Search for the cell housing the specified text and yield its [X, Y] center coordinate. 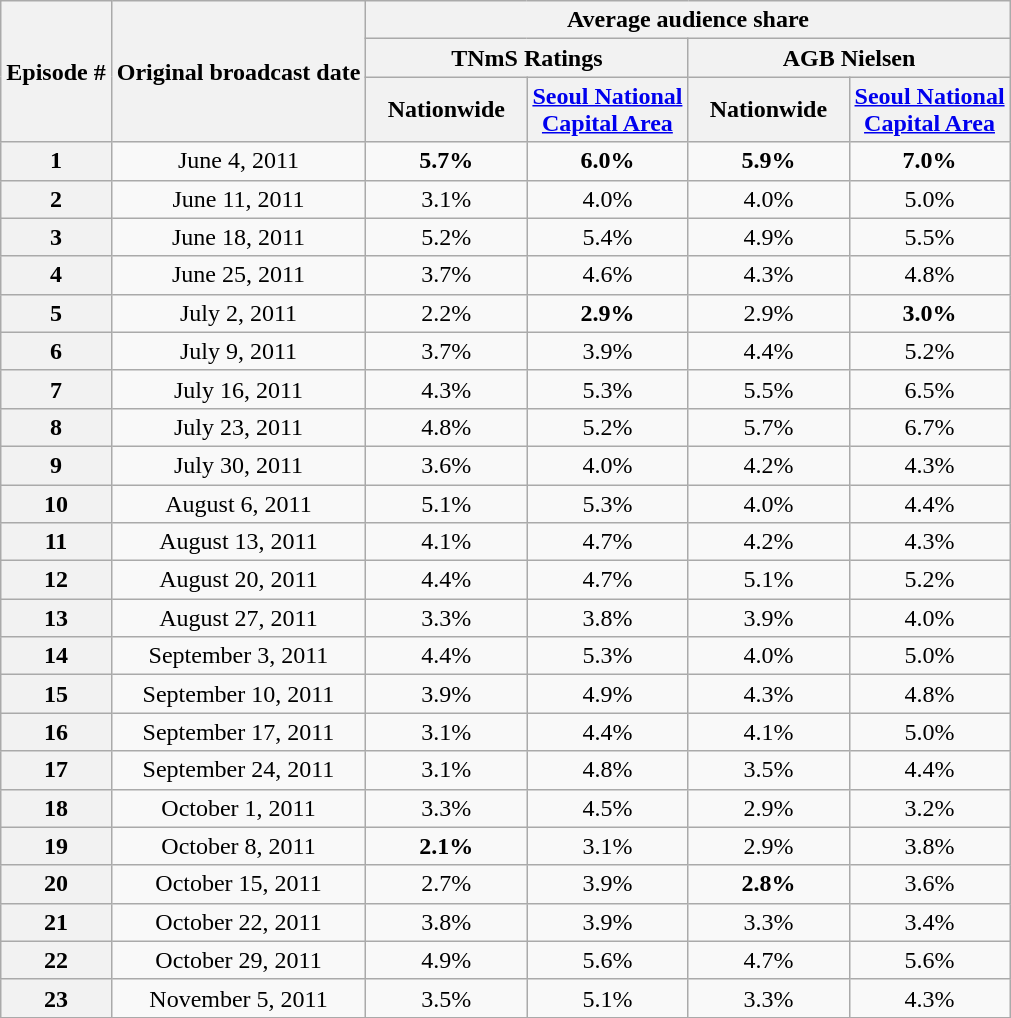
November 5, 2011 [238, 998]
Average audience share [688, 20]
6.7% [930, 427]
October 8, 2011 [238, 846]
August 27, 2011 [238, 618]
September 17, 2011 [238, 732]
3.4% [930, 922]
June 25, 2011 [238, 275]
11 [56, 542]
9 [56, 465]
September 3, 2011 [238, 656]
June 4, 2011 [238, 161]
July 23, 2011 [238, 427]
July 30, 2011 [238, 465]
2.7% [446, 884]
3.0% [930, 313]
July 2, 2011 [238, 313]
4.5% [608, 808]
5 [56, 313]
23 [56, 998]
July 9, 2011 [238, 351]
2.2% [446, 313]
4.6% [608, 275]
18 [56, 808]
5.9% [768, 161]
October 29, 2011 [238, 960]
20 [56, 884]
August 6, 2011 [238, 503]
15 [56, 694]
TNmS Ratings [527, 58]
June 11, 2011 [238, 199]
AGB Nielsen [849, 58]
3.2% [930, 808]
Original broadcast date [238, 72]
7.0% [930, 161]
7 [56, 389]
6.0% [608, 161]
September 24, 2011 [238, 770]
17 [56, 770]
June 18, 2011 [238, 237]
16 [56, 732]
Episode # [56, 72]
July 16, 2011 [238, 389]
1 [56, 161]
12 [56, 580]
13 [56, 618]
2 [56, 199]
22 [56, 960]
August 13, 2011 [238, 542]
October 15, 2011 [238, 884]
6.5% [930, 389]
19 [56, 846]
October 22, 2011 [238, 922]
10 [56, 503]
3 [56, 237]
2.1% [446, 846]
4 [56, 275]
14 [56, 656]
2.8% [768, 884]
21 [56, 922]
October 1, 2011 [238, 808]
5.4% [608, 237]
6 [56, 351]
August 20, 2011 [238, 580]
September 10, 2011 [238, 694]
8 [56, 427]
